Extract the (X, Y) coordinate from the center of the cell holding the provided text.  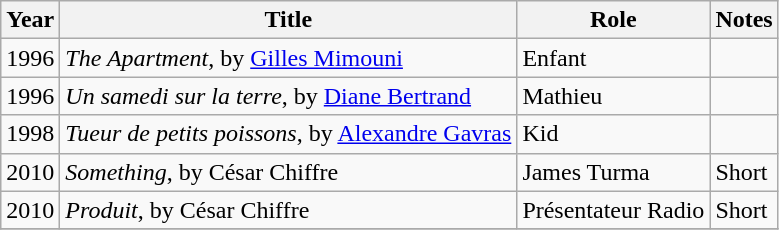
Something, by César Chiffre (288, 172)
Role (614, 20)
Mathieu (614, 96)
Tueur de petits poissons, by Alexandre Gavras (288, 134)
Enfant (614, 58)
The Apartment, by Gilles Mimouni (288, 58)
Kid (614, 134)
Title (288, 20)
James Turma (614, 172)
Notes (744, 20)
Présentateur Radio (614, 210)
Un samedi sur la terre, by Diane Bertrand (288, 96)
Produit, by César Chiffre (288, 210)
Year (30, 20)
1998 (30, 134)
